From the cell containing the given text, extract its center point as [X, Y] coordinate. 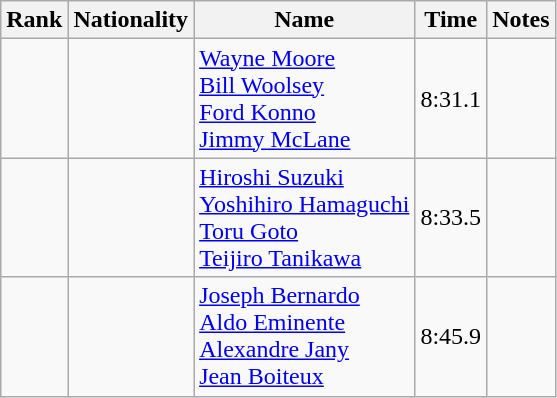
8:31.1 [451, 98]
Hiroshi Suzuki Yoshihiro Hamaguchi Toru Goto Teijiro Tanikawa [304, 218]
Name [304, 20]
Nationality [131, 20]
Notes [521, 20]
8:45.9 [451, 336]
8:33.5 [451, 218]
Rank [34, 20]
Wayne Moore Bill Woolsey Ford Konno Jimmy McLane [304, 98]
Time [451, 20]
Joseph Bernardo Aldo Eminente Alexandre Jany Jean Boiteux [304, 336]
